Scan for the cell matching the given text and deliver its [x, y] coordinate at center. 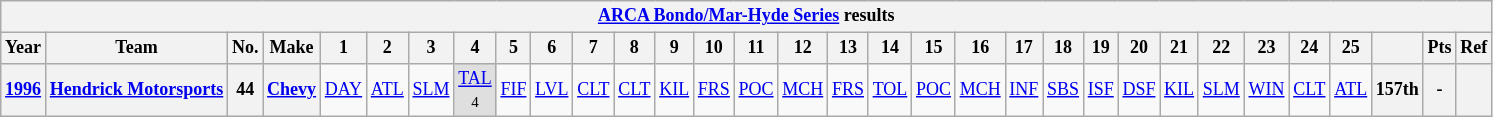
INF [1024, 90]
2 [387, 48]
10 [714, 48]
ISF [1100, 90]
16 [980, 48]
Ref [1474, 48]
6 [552, 48]
15 [934, 48]
TOL [890, 90]
4 [475, 48]
SBS [1064, 90]
21 [1180, 48]
18 [1064, 48]
24 [1310, 48]
7 [594, 48]
Make [292, 48]
Year [24, 48]
157th [1398, 90]
- [1440, 90]
44 [246, 90]
1996 [24, 90]
ARCA Bondo/Mar-Hyde Series results [746, 16]
9 [674, 48]
8 [634, 48]
5 [514, 48]
13 [848, 48]
WIN [1266, 90]
11 [756, 48]
14 [890, 48]
22 [1221, 48]
25 [1351, 48]
No. [246, 48]
TAL4 [475, 90]
23 [1266, 48]
DAY [343, 90]
1 [343, 48]
Chevy [292, 90]
17 [1024, 48]
Pts [1440, 48]
3 [431, 48]
FIF [514, 90]
20 [1139, 48]
Hendrick Motorsports [136, 90]
LVL [552, 90]
12 [803, 48]
19 [1100, 48]
DSF [1139, 90]
Team [136, 48]
